Extract the (x, y) coordinate from the center of the cell holding the provided text.  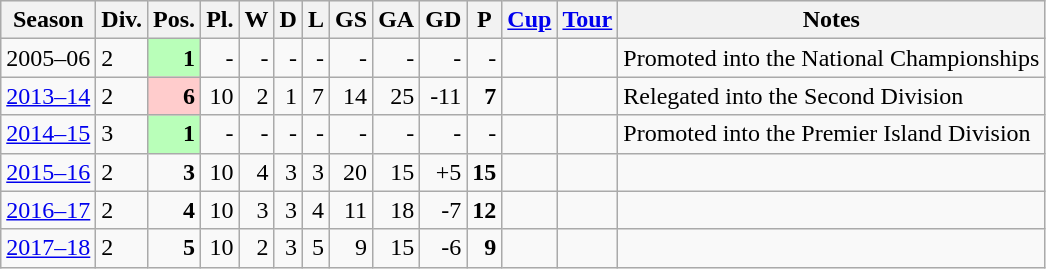
W (256, 20)
11 (352, 210)
Promoted into the Premier Island Division (832, 134)
6 (174, 96)
P (484, 20)
Cup (530, 20)
2014–15 (48, 134)
GD (444, 20)
20 (352, 172)
L (316, 20)
-11 (444, 96)
2015–16 (48, 172)
2016–17 (48, 210)
Pos. (174, 20)
2013–14 (48, 96)
25 (396, 96)
2017–18 (48, 248)
-7 (444, 210)
GA (396, 20)
+5 (444, 172)
Div. (122, 20)
Tour (588, 20)
2005–06 (48, 58)
Relegated into the Second Division (832, 96)
Notes (832, 20)
-6 (444, 248)
Promoted into the National Championships (832, 58)
Season (48, 20)
GS (352, 20)
18 (396, 210)
14 (352, 96)
D (288, 20)
12 (484, 210)
Pl. (220, 20)
